From the cell containing the given text, extract its center point as [x, y] coordinate. 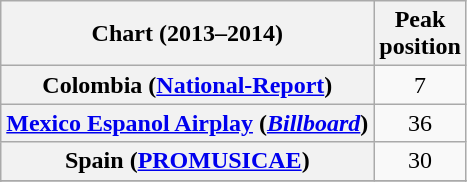
36 [420, 123]
Peakposition [420, 34]
Chart (2013–2014) [188, 34]
Mexico Espanol Airplay (Billboard) [188, 123]
Colombia (National-Report) [188, 85]
Spain (PROMUSICAE) [188, 161]
7 [420, 85]
30 [420, 161]
